Output the (X, Y) coordinate of the center of the cell containing the given text.  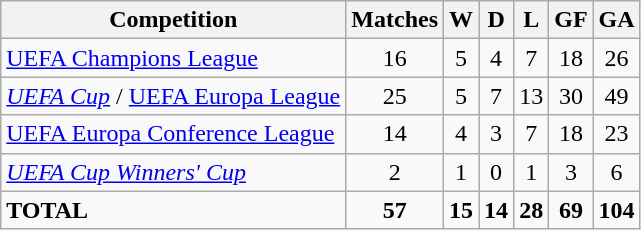
104 (616, 210)
TOTAL (174, 210)
13 (532, 96)
57 (395, 210)
6 (616, 172)
16 (395, 58)
28 (532, 210)
UEFA Champions League (174, 58)
15 (462, 210)
D (496, 20)
23 (616, 134)
W (462, 20)
GA (616, 20)
UEFA Cup / UEFA Europa League (174, 96)
69 (571, 210)
Competition (174, 20)
2 (395, 172)
L (532, 20)
30 (571, 96)
GF (571, 20)
Matches (395, 20)
0 (496, 172)
UEFA Cup Winners' Cup (174, 172)
26 (616, 58)
UEFA Europa Conference League (174, 134)
25 (395, 96)
49 (616, 96)
